Return the [x, y] coordinate for the center point of the cell that contains the specified text.  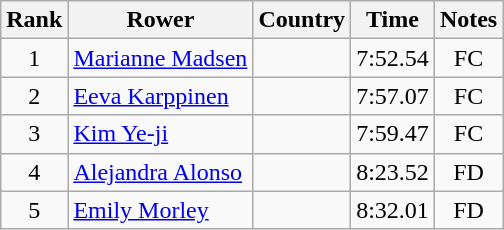
5 [34, 210]
3 [34, 134]
Rank [34, 20]
Time [393, 20]
Emily Morley [160, 210]
Marianne Madsen [160, 58]
1 [34, 58]
2 [34, 96]
Rower [160, 20]
8:23.52 [393, 172]
Country [302, 20]
Eeva Karppinen [160, 96]
7:57.07 [393, 96]
Kim Ye-ji [160, 134]
Notes [468, 20]
8:32.01 [393, 210]
7:59.47 [393, 134]
Alejandra Alonso [160, 172]
7:52.54 [393, 58]
4 [34, 172]
